Scan for the cell matching the given text and deliver its [X, Y] coordinate at center. 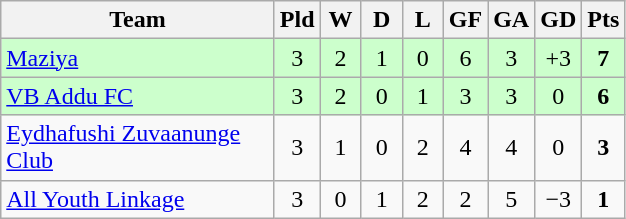
Pts [604, 20]
Pld [297, 20]
GD [558, 20]
All Youth Linkage [138, 199]
−3 [558, 199]
VB Addu FC [138, 96]
D [382, 20]
Team [138, 20]
GA [512, 20]
+3 [558, 58]
Eydhafushi Zuvaanunge Club [138, 148]
GF [465, 20]
5 [512, 199]
W [340, 20]
L [422, 20]
7 [604, 58]
Maziya [138, 58]
